Locate the cell with the specified text and output its (X, Y) center coordinate. 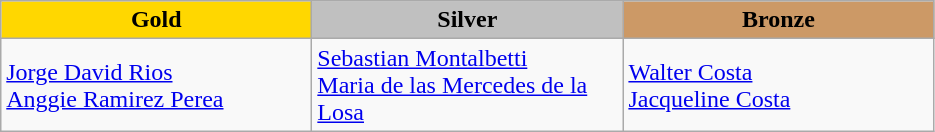
Jorge David RiosAnggie Ramirez Perea (156, 85)
Bronze (778, 20)
Silver (468, 20)
Sebastian MontalbettiMaria de las Mercedes de la Losa (468, 85)
Gold (156, 20)
Walter CostaJacqueline Costa (778, 85)
